Locate the cell with the specified text and output its (x, y) center coordinate. 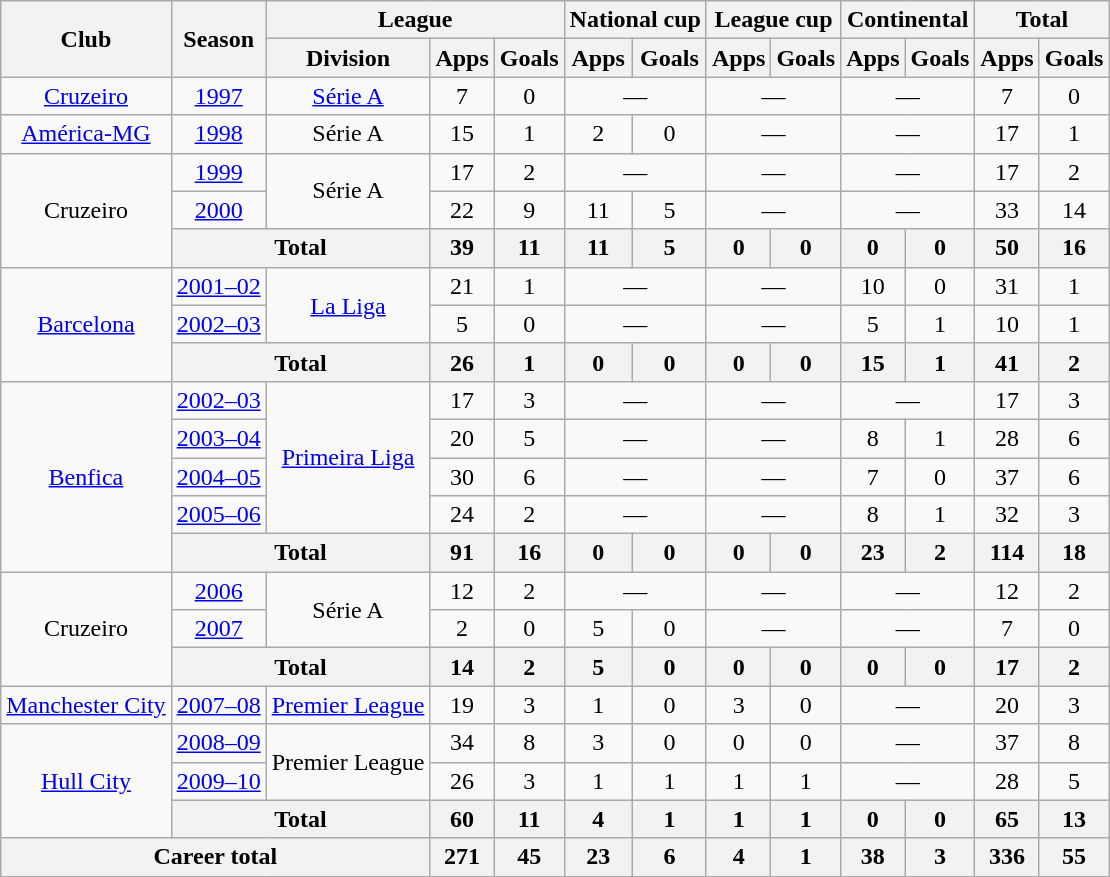
336 (1007, 857)
18 (1074, 553)
National cup (635, 20)
50 (1007, 248)
2008–09 (218, 743)
Benfica (86, 476)
2007 (218, 629)
League (415, 20)
60 (462, 819)
2007–08 (218, 705)
45 (529, 857)
39 (462, 248)
Barcelona (86, 324)
34 (462, 743)
2001–02 (218, 286)
Primeira Liga (348, 457)
2004–05 (218, 477)
65 (1007, 819)
2009–10 (218, 781)
2003–04 (218, 438)
Continental (908, 20)
1997 (218, 96)
2000 (218, 210)
Career total (216, 857)
21 (462, 286)
271 (462, 857)
30 (462, 477)
9 (529, 210)
91 (462, 553)
38 (873, 857)
League cup (773, 20)
Hull City (86, 781)
La Liga (348, 305)
41 (1007, 362)
31 (1007, 286)
Manchester City (86, 705)
114 (1007, 553)
13 (1074, 819)
33 (1007, 210)
24 (462, 515)
2005–06 (218, 515)
22 (462, 210)
1999 (218, 172)
55 (1074, 857)
América-MG (86, 134)
2006 (218, 591)
32 (1007, 515)
1998 (218, 134)
Club (86, 39)
19 (462, 705)
Season (218, 39)
Division (348, 58)
